Return [X, Y] of the center of cell containing provided text 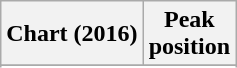
Chart (2016) [72, 34]
Peak position [189, 34]
